Return (X, Y) of the center of cell containing provided text 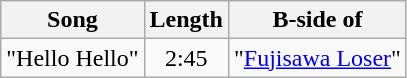
2:45 (186, 58)
Song (72, 20)
B-side of (317, 20)
Length (186, 20)
"Fujisawa Loser" (317, 58)
"Hello Hello" (72, 58)
